Extract the (X, Y) coordinate from the center of the cell holding the provided text.  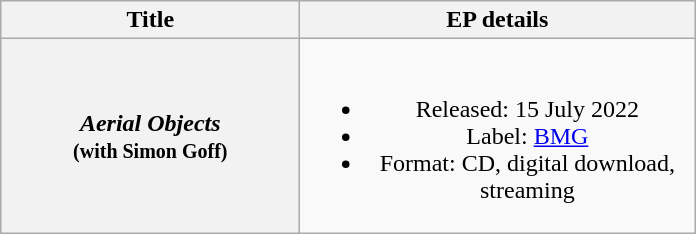
Title (150, 20)
Released: 15 July 2022Label: BMGFormat: CD, digital download, streaming (498, 136)
Aerial Objects(with Simon Goff) (150, 136)
EP details (498, 20)
